Detect which cell encompasses the target text, then output its (x, y) center coordinate. 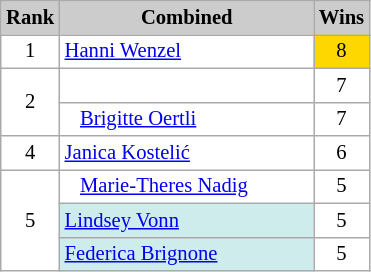
Marie-Theres Nadig (187, 186)
Janica Kostelić (187, 153)
1 (30, 51)
Hanni Wenzel (187, 51)
2 (30, 102)
Rank (30, 17)
Federica Brignone (187, 254)
Lindsey Vonn (187, 220)
4 (30, 153)
Combined (187, 17)
Brigitte Oertli (187, 119)
6 (342, 153)
Wins (342, 17)
8 (342, 51)
